Capture the cell that displays the provided text and extract its [x, y] central coordinate. 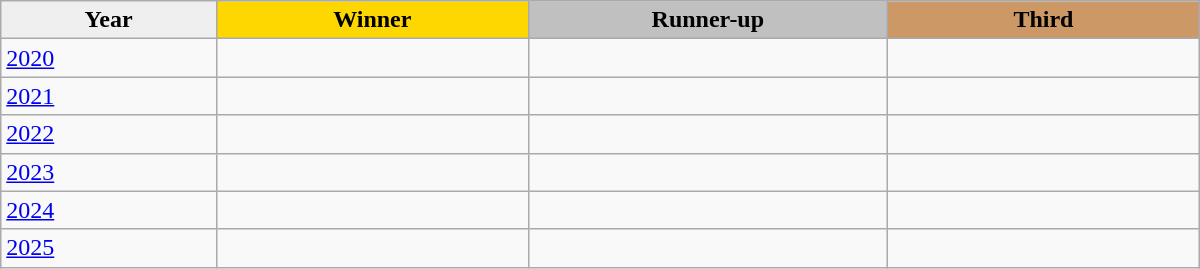
Runner-up [708, 20]
Year [109, 20]
2022 [109, 134]
2025 [109, 248]
2020 [109, 58]
2024 [109, 210]
Third [1044, 20]
Winner [372, 20]
2023 [109, 172]
2021 [109, 96]
